From the cell containing the given text, extract its center point as (x, y) coordinate. 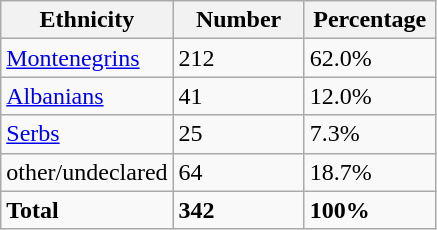
Number (238, 20)
other/undeclared (87, 172)
Total (87, 210)
212 (238, 58)
12.0% (370, 96)
100% (370, 210)
18.7% (370, 172)
41 (238, 96)
Serbs (87, 134)
25 (238, 134)
Montenegrins (87, 58)
64 (238, 172)
Ethnicity (87, 20)
Percentage (370, 20)
62.0% (370, 58)
7.3% (370, 134)
342 (238, 210)
Albanians (87, 96)
